Return (x, y) of the center of cell containing provided text 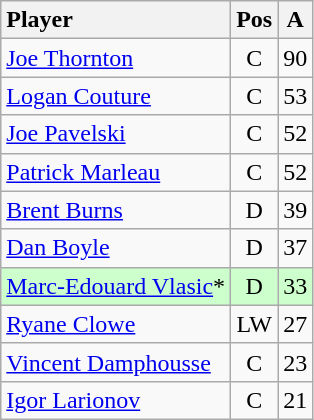
Joe Thornton (116, 58)
Igor Larionov (116, 400)
21 (296, 400)
A (296, 20)
27 (296, 324)
Patrick Marleau (116, 172)
Pos (254, 20)
90 (296, 58)
Dan Boyle (116, 248)
Vincent Damphousse (116, 362)
23 (296, 362)
37 (296, 248)
Player (116, 20)
Marc-Edouard Vlasic* (116, 286)
33 (296, 286)
Ryane Clowe (116, 324)
Logan Couture (116, 96)
LW (254, 324)
53 (296, 96)
Joe Pavelski (116, 134)
Brent Burns (116, 210)
39 (296, 210)
